Provide the [x, y] coordinate of the cell's center where the given text is located.  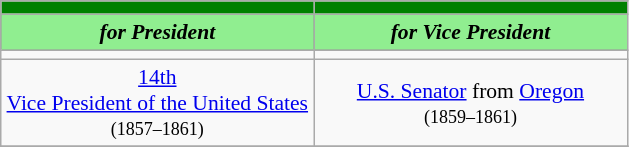
for President [158, 32]
U.S. Senator from Oregon(1859–1861) [470, 104]
for Vice President [470, 32]
14thVice President of the United States(1857–1861) [158, 104]
